Return the [x, y] coordinate for the center point of the cell that contains the specified text.  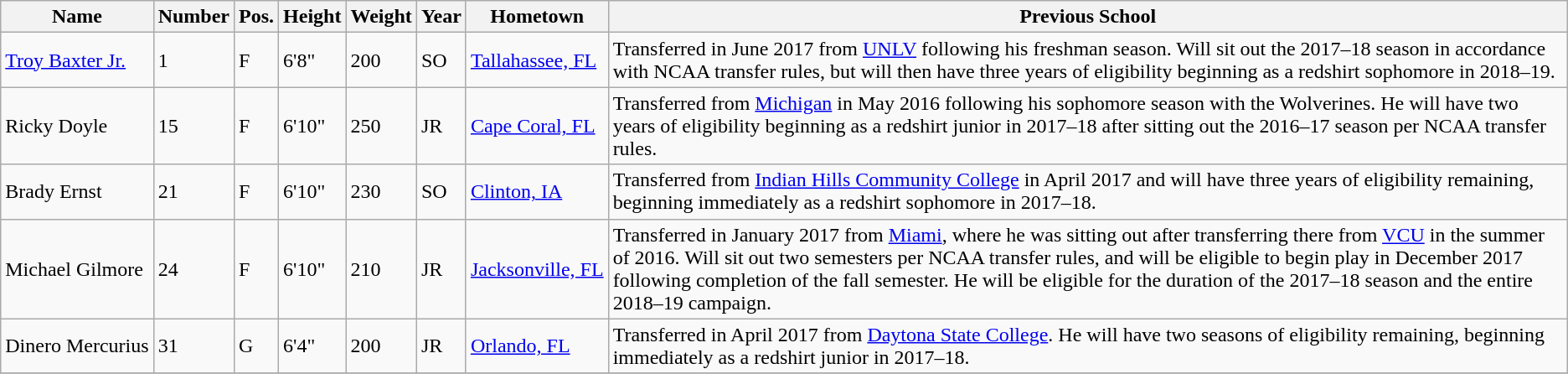
Orlando, FL [537, 345]
Weight [381, 17]
Previous School [1087, 17]
21 [193, 191]
31 [193, 345]
Troy Baxter Jr. [77, 60]
230 [381, 191]
G [256, 345]
Brady Ernst [77, 191]
15 [193, 126]
Pos. [256, 17]
Clinton, IA [537, 191]
Tallahassee, FL [537, 60]
Name [77, 17]
Dinero Mercurius [77, 345]
250 [381, 126]
6'8" [312, 60]
1 [193, 60]
210 [381, 268]
24 [193, 268]
Ricky Doyle [77, 126]
6'4" [312, 345]
Hometown [537, 17]
Cape Coral, FL [537, 126]
Number [193, 17]
Jacksonville, FL [537, 268]
Height [312, 17]
Michael Gilmore [77, 268]
Year [441, 17]
